Locate the cell with the specified text and output its (X, Y) center coordinate. 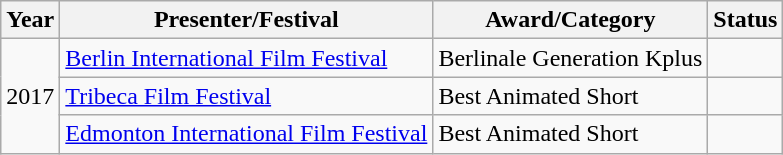
Award/Category (570, 20)
Presenter/Festival (246, 20)
2017 (30, 96)
Edmonton International Film Festival (246, 134)
Tribeca Film Festival (246, 96)
Status (746, 20)
Year (30, 20)
Berlinale Generation Kplus (570, 58)
Berlin International Film Festival (246, 58)
